Output the [x, y] coordinate of the center of the cell containing the given text.  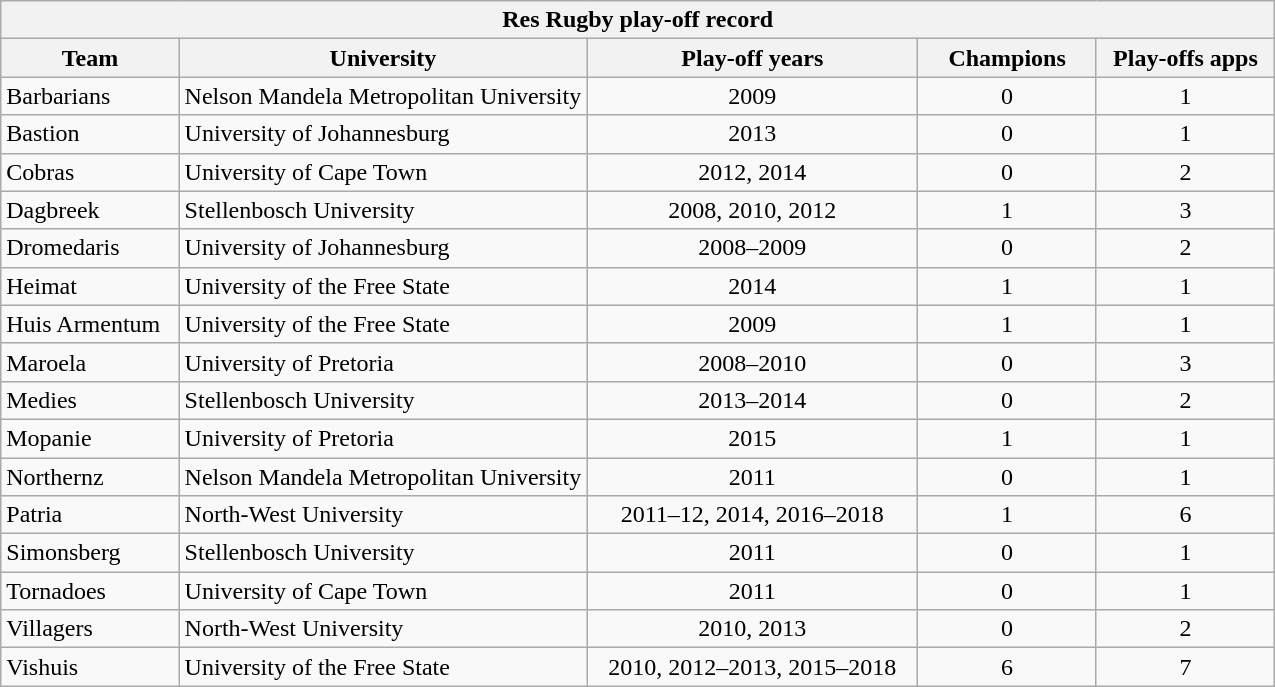
University [383, 58]
Huis Armentum [90, 324]
Tornadoes [90, 591]
Patria [90, 515]
Maroela [90, 362]
2008, 2010, 2012 [752, 210]
Barbarians [90, 96]
2014 [752, 286]
Team [90, 58]
Mopanie [90, 438]
Villagers [90, 629]
Medies [90, 400]
2008–2009 [752, 248]
2015 [752, 438]
Play-offs apps [1185, 58]
2012, 2014 [752, 172]
Champions [1007, 58]
2013–2014 [752, 400]
Vishuis [90, 667]
Res Rugby play-off record [638, 20]
Heimat [90, 286]
7 [1185, 667]
2010, 2012–2013, 2015–2018 [752, 667]
Bastion [90, 134]
Dromedaris [90, 248]
Play-off years [752, 58]
Dagbreek [90, 210]
2010, 2013 [752, 629]
2013 [752, 134]
2008–2010 [752, 362]
Cobras [90, 172]
Simonsberg [90, 553]
Northernz [90, 477]
2011–12, 2014, 2016–2018 [752, 515]
